Capture the cell that displays the provided text and extract its (X, Y) central coordinate. 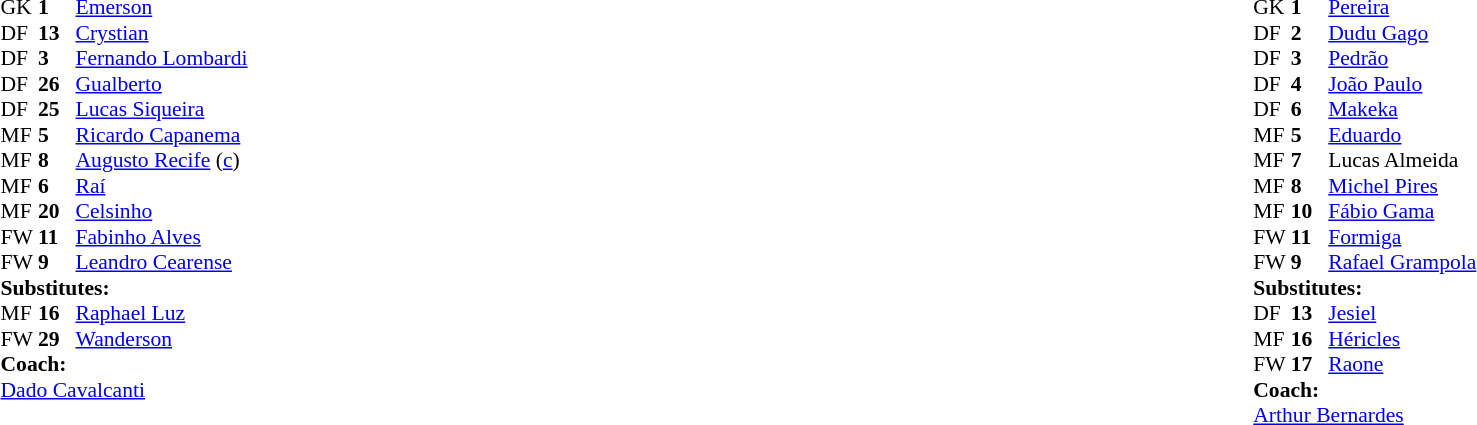
Rafael Grampola (1402, 263)
26 (57, 84)
Fabinho Alves (162, 237)
Leandro Cearense (162, 263)
7 (1310, 161)
20 (57, 211)
Ricardo Capanema (162, 135)
Michel Pires (1402, 186)
25 (57, 109)
Lucas Siqueira (162, 109)
4 (1310, 84)
Raone (1402, 365)
Jesiel (1402, 313)
Gualberto (162, 84)
Héricles (1402, 339)
Pedrão (1402, 59)
Eduardo (1402, 135)
Celsinho (162, 211)
Fernando Lombardi (162, 59)
Augusto Recife (c) (162, 161)
Dudu Gago (1402, 33)
Fábio Gama (1402, 211)
2 (1310, 33)
Lucas Almeida (1402, 161)
Dado Cavalcanti (124, 390)
29 (57, 339)
Makeka (1402, 109)
Raí (162, 186)
Formiga (1402, 237)
10 (1310, 211)
Raphael Luz (162, 313)
Crystian (162, 33)
17 (1310, 365)
João Paulo (1402, 84)
Wanderson (162, 339)
